Find where the given text appears and provide that cell's center as (x, y) coordinate. 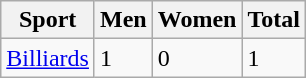
Sport (48, 20)
0 (197, 58)
Men (123, 20)
Total (274, 20)
Women (197, 20)
Billiards (48, 58)
